Find where the given text appears and provide that cell's center as (X, Y) coordinate. 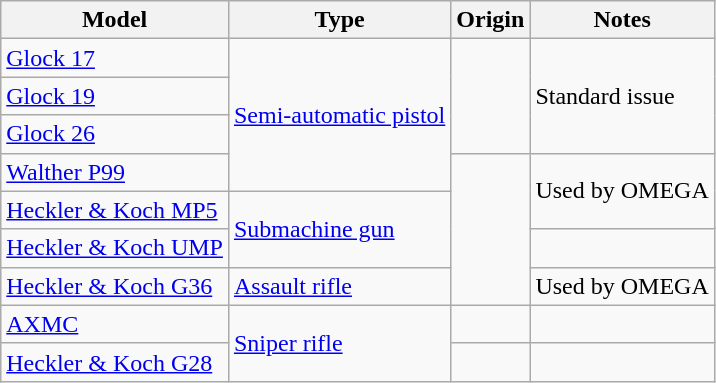
Semi-automatic pistol (339, 115)
Glock 19 (115, 96)
AXMC (115, 324)
Sniper rifle (339, 343)
Origin (490, 20)
Model (115, 20)
Heckler & Koch G36 (115, 286)
Glock 17 (115, 58)
Standard issue (622, 96)
Walther P99 (115, 172)
Heckler & Koch MP5 (115, 210)
Notes (622, 20)
Assault rifle (339, 286)
Submachine gun (339, 229)
Heckler & Koch G28 (115, 362)
Heckler & Koch UMP (115, 248)
Glock 26 (115, 134)
Type (339, 20)
